Search for the cell housing the specified text and yield its (x, y) center coordinate. 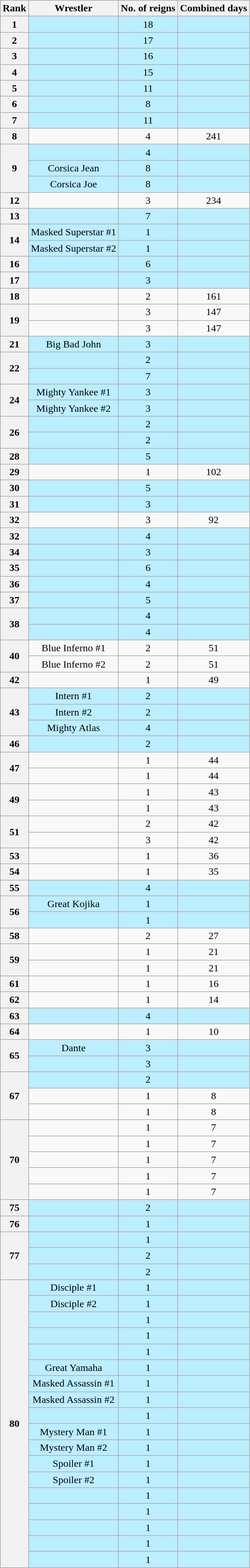
Masked Superstar #2 (74, 248)
12 (14, 200)
Rank (14, 8)
31 (14, 504)
Disciple #2 (74, 1304)
46 (14, 744)
Intern #1 (74, 696)
Mighty Atlas (74, 728)
Disciple #1 (74, 1288)
76 (14, 1224)
Masked Superstar #1 (74, 232)
47 (14, 768)
Mighty Yankee #1 (74, 392)
Mystery Man #2 (74, 1447)
26 (14, 432)
70 (14, 1160)
Great Kojika (74, 904)
Blue Inferno #1 (74, 648)
10 (213, 1032)
Combined days (213, 8)
Corsica Joe (74, 184)
234 (213, 200)
Spoiler #1 (74, 1463)
13 (14, 216)
102 (213, 472)
Masked Assassin #2 (74, 1400)
80 (14, 1423)
61 (14, 984)
53 (14, 856)
92 (213, 520)
15 (148, 72)
37 (14, 600)
24 (14, 400)
27 (213, 936)
Spoiler #2 (74, 1479)
22 (14, 368)
40 (14, 656)
59 (14, 960)
54 (14, 872)
29 (14, 472)
Mighty Yankee #2 (74, 408)
9 (14, 168)
Big Bad John (74, 344)
Wrestler (74, 8)
28 (14, 456)
75 (14, 1208)
55 (14, 888)
38 (14, 624)
62 (14, 1000)
30 (14, 488)
Dante (74, 1048)
34 (14, 552)
Intern #2 (74, 712)
67 (14, 1096)
77 (14, 1256)
Great Yamaha (74, 1368)
Corsica Jean (74, 168)
63 (14, 1016)
161 (213, 296)
Mystery Man #1 (74, 1431)
No. of reigns (148, 8)
Masked Assassin #1 (74, 1384)
58 (14, 936)
19 (14, 320)
56 (14, 912)
65 (14, 1056)
64 (14, 1032)
241 (213, 136)
Blue Inferno #2 (74, 664)
